Search for the cell housing the specified text and yield its [X, Y] center coordinate. 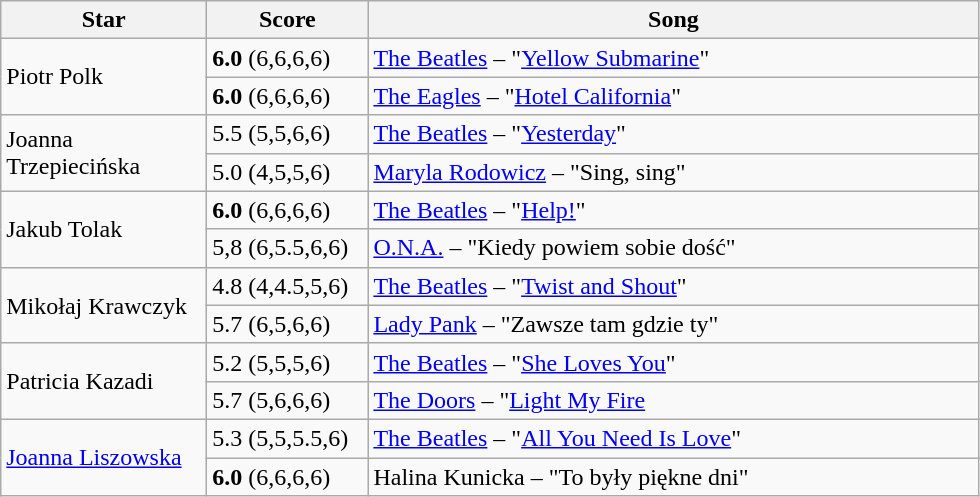
Piotr Polk [104, 77]
5.2 (5,5,5,6) [288, 362]
Joanna Trzepiecińska [104, 153]
The Beatles – "Help!" [674, 210]
The Doors – "Light My Fire [674, 400]
Jakub Tolak [104, 229]
5.7 (6,5,6,6) [288, 324]
Mikołaj Krawczyk [104, 305]
5.5 (5,5,6,6) [288, 134]
O.N.A. – "Kiedy powiem sobie dość" [674, 248]
The Beatles – "Yesterday" [674, 134]
5.0 (4,5,5,6) [288, 172]
5.3 (5,5,5.5,6) [288, 438]
Halina Kunicka – "To były piękne dni" [674, 477]
5,8 (6,5.5,6,6) [288, 248]
Song [674, 20]
Patricia Kazadi [104, 381]
4.8 (4,4.5,5,6) [288, 286]
Score [288, 20]
The Beatles – "Yellow Submarine" [674, 58]
Star [104, 20]
Maryla Rodowicz – "Sing, sing" [674, 172]
The Beatles – "All You Need Is Love" [674, 438]
The Beatles – "Twist and Shout" [674, 286]
Lady Pank – "Zawsze tam gdzie ty" [674, 324]
The Beatles – "She Loves You" [674, 362]
Joanna Liszowska [104, 457]
5.7 (5,6,6,6) [288, 400]
The Eagles – "Hotel California" [674, 96]
